Return the [x, y] coordinate for the center point of the cell that contains the specified text.  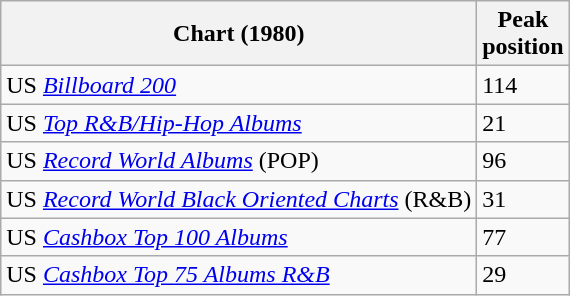
Peakposition [523, 34]
US Cashbox Top 100 Albums [239, 237]
Chart (1980) [239, 34]
21 [523, 123]
96 [523, 161]
77 [523, 237]
US Record World Black Oriented Charts (R&B) [239, 199]
US Record World Albums (POP) [239, 161]
31 [523, 199]
US Billboard 200 [239, 85]
US Top R&B/Hip-Hop Albums [239, 123]
US Cashbox Top 75 Albums R&B [239, 275]
114 [523, 85]
29 [523, 275]
